Provide the [X, Y] coordinate of the cell's center where the given text is located.  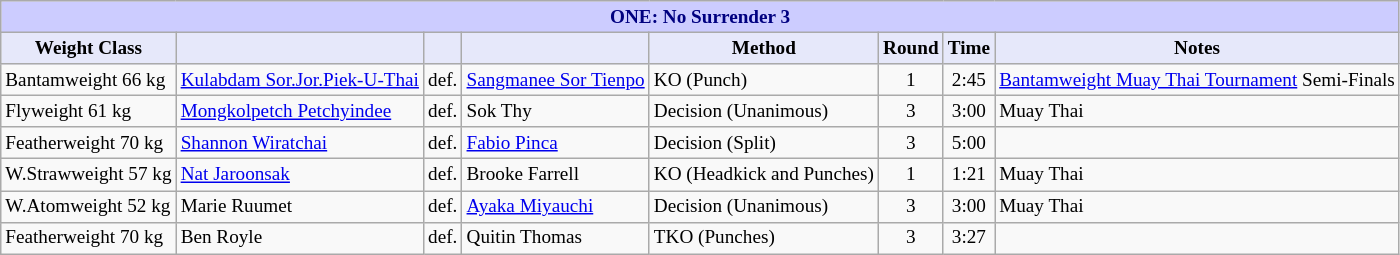
Flyweight 61 kg [88, 111]
2:45 [968, 80]
Sangmanee Sor Tienpo [556, 80]
Brooke Farrell [556, 175]
Ayaka Miyauchi [556, 206]
W.Atomweight 52 kg [88, 206]
Shannon Wiratchai [300, 143]
3:27 [968, 238]
Weight Class [88, 48]
Marie Ruumet [300, 206]
Decision (Split) [764, 143]
Quitin Thomas [556, 238]
Fabio Pinca [556, 143]
Nat Jaroonsak [300, 175]
Kulabdam Sor.Jor.Piek-U-Thai [300, 80]
KO (Punch) [764, 80]
Notes [1198, 48]
Ben Royle [300, 238]
Bantamweight Muay Thai Tournament Semi-Finals [1198, 80]
Bantamweight 66 kg [88, 80]
Time [968, 48]
ONE: No Surrender 3 [700, 17]
Round [912, 48]
Sok Thy [556, 111]
KO (Headkick and Punches) [764, 175]
5:00 [968, 143]
1:21 [968, 175]
Mongkolpetch Petchyindee [300, 111]
TKO (Punches) [764, 238]
Method [764, 48]
W.Strawweight 57 kg [88, 175]
